Pinpoint the cell where the given text exists, returning its [x, y] midpoint coordinate. 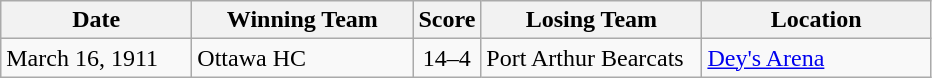
Score [447, 20]
Dey's Arena [816, 58]
Losing Team [592, 20]
Location [816, 20]
Ottawa HC [302, 58]
Port Arthur Bearcats [592, 58]
March 16, 1911 [96, 58]
Date [96, 20]
14–4 [447, 58]
Winning Team [302, 20]
